From the cell containing the given text, extract its center point as [X, Y] coordinate. 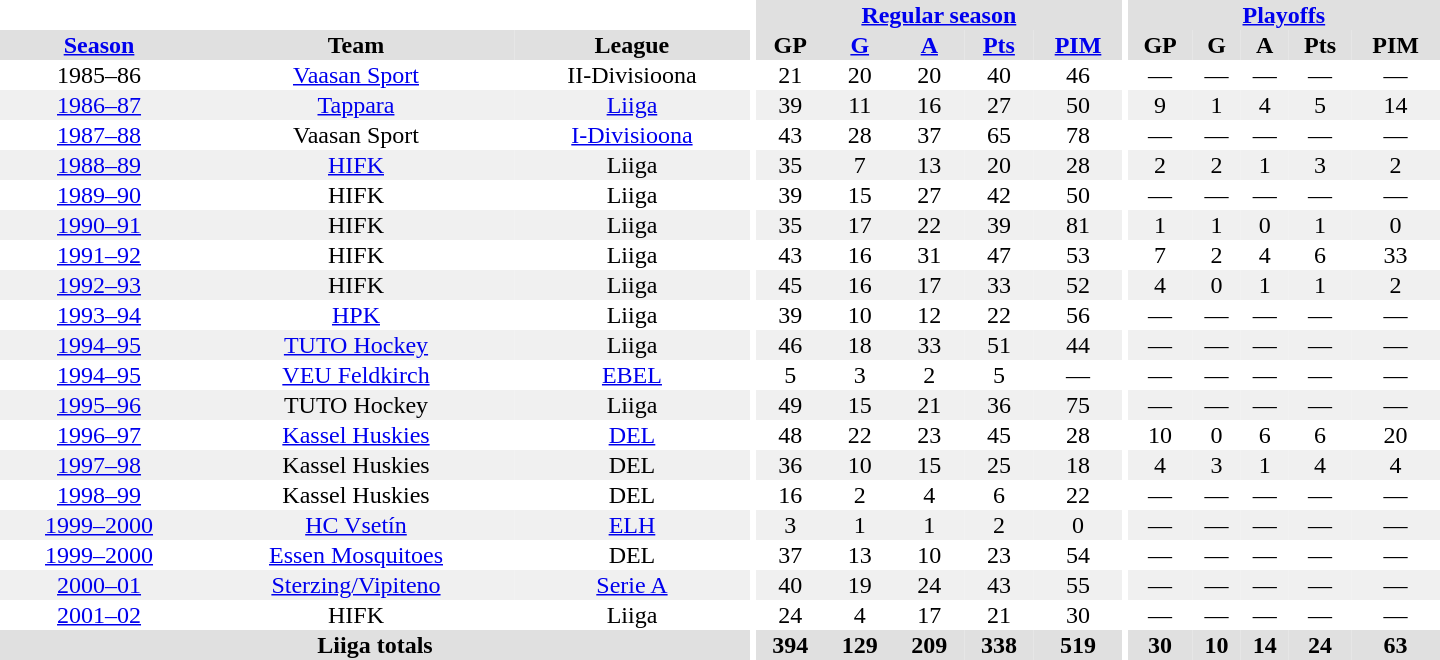
1993–94 [99, 315]
1989–90 [99, 195]
Playoffs [1284, 15]
209 [930, 645]
11 [860, 105]
54 [1078, 555]
League [632, 45]
53 [1078, 255]
1991–92 [99, 255]
49 [790, 405]
19 [860, 585]
1998–99 [99, 495]
75 [1078, 405]
VEU Feldkirch [356, 375]
44 [1078, 345]
Regular season [938, 15]
2000–01 [99, 585]
Serie A [632, 585]
42 [999, 195]
1985–86 [99, 75]
394 [790, 645]
47 [999, 255]
51 [999, 345]
Liiga totals [375, 645]
2001–02 [99, 615]
81 [1078, 225]
EBEL [632, 375]
56 [1078, 315]
1992–93 [99, 285]
52 [1078, 285]
48 [790, 435]
12 [930, 315]
II-Divisioona [632, 75]
1986–87 [99, 105]
1987–88 [99, 135]
Essen Mosquitoes [356, 555]
Season [99, 45]
78 [1078, 135]
1995–96 [99, 405]
63 [1396, 645]
9 [1160, 105]
25 [999, 465]
1997–98 [99, 465]
1988–89 [99, 165]
129 [860, 645]
1996–97 [99, 435]
338 [999, 645]
ELH [632, 525]
Tappara [356, 105]
1990–91 [99, 225]
31 [930, 255]
HPK [356, 315]
519 [1078, 645]
65 [999, 135]
Team [356, 45]
Sterzing/Vipiteno [356, 585]
I-Divisioona [632, 135]
55 [1078, 585]
HC Vsetín [356, 525]
